Locate the cell with the specified text and output its (x, y) center coordinate. 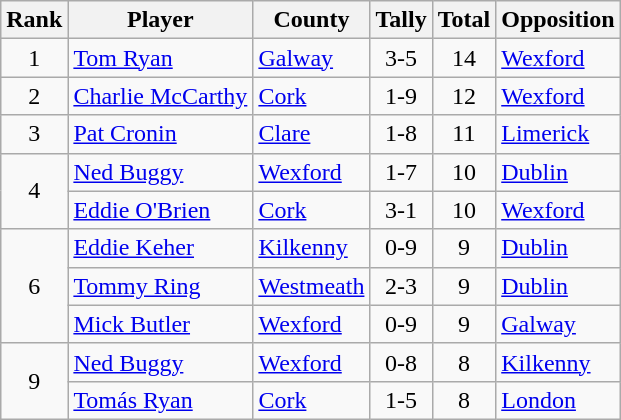
2-3 (401, 286)
1-5 (401, 400)
3-5 (401, 58)
Limerick (558, 134)
1-8 (401, 134)
Charlie McCarthy (160, 96)
County (312, 20)
Rank (34, 20)
Total (464, 20)
1 (34, 58)
6 (34, 286)
Tally (401, 20)
11 (464, 134)
1-7 (401, 172)
Westmeath (312, 286)
12 (464, 96)
Opposition (558, 20)
Tommy Ring (160, 286)
Eddie O'Brien (160, 210)
3 (34, 134)
Eddie Keher (160, 248)
Player (160, 20)
London (558, 400)
0-8 (401, 362)
Pat Cronin (160, 134)
3-1 (401, 210)
Clare (312, 134)
4 (34, 191)
2 (34, 96)
14 (464, 58)
1-9 (401, 96)
Tom Ryan (160, 58)
Mick Butler (160, 324)
Tomás Ryan (160, 400)
